Return the [x, y] coordinate for the center point of the cell that contains the specified text.  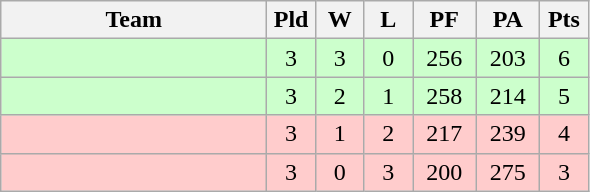
203 [508, 58]
4 [564, 134]
256 [444, 58]
239 [508, 134]
Team [134, 20]
W [340, 20]
200 [444, 172]
PA [508, 20]
275 [508, 172]
5 [564, 96]
258 [444, 96]
Pld [292, 20]
Pts [564, 20]
L [388, 20]
6 [564, 58]
217 [444, 134]
PF [444, 20]
214 [508, 96]
